Locate the cell with the specified text and output its (x, y) center coordinate. 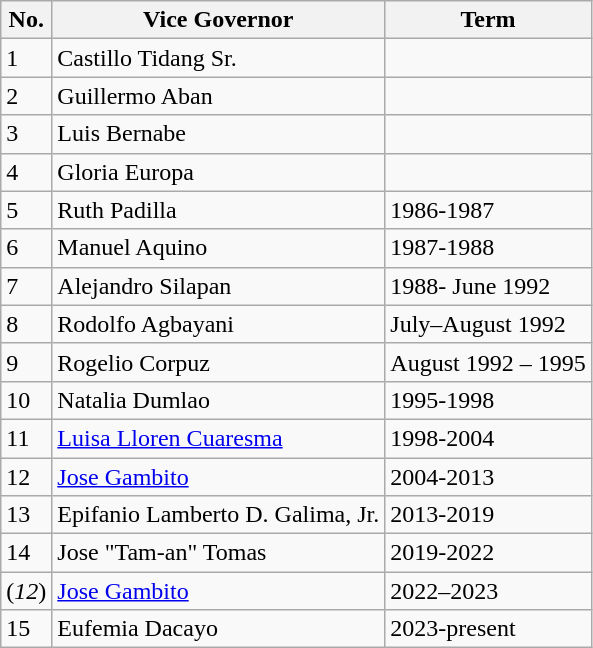
1988- June 1992 (488, 286)
Vice Governor (218, 20)
11 (26, 438)
2023-present (488, 629)
2013-2019 (488, 515)
8 (26, 324)
No. (26, 20)
7 (26, 286)
Alejandro Silapan (218, 286)
Jose "Tam-an" Tomas (218, 553)
2019-2022 (488, 553)
Luisa Lloren Cuaresma (218, 438)
Eufemia Dacayo (218, 629)
Guillermo Aban (218, 96)
Castillo Tidang Sr. (218, 58)
Ruth Padilla (218, 210)
9 (26, 362)
13 (26, 515)
Rodolfo Agbayani (218, 324)
Gloria Europa (218, 172)
4 (26, 172)
6 (26, 248)
14 (26, 553)
1987-1988 (488, 248)
Term (488, 20)
Luis Bernabe (218, 134)
1986-1987 (488, 210)
August 1992 – 1995 (488, 362)
15 (26, 629)
2 (26, 96)
1998-2004 (488, 438)
12 (26, 477)
July–August 1992 (488, 324)
(12) (26, 591)
Natalia Dumlao (218, 400)
1995-1998 (488, 400)
10 (26, 400)
3 (26, 134)
1 (26, 58)
Manuel Aquino (218, 248)
Epifanio Lamberto D. Galima, Jr. (218, 515)
5 (26, 210)
2004-2013 (488, 477)
Rogelio Corpuz (218, 362)
2022–2023 (488, 591)
